Identify which cell holds the provided text, then report its [x, y] central coordinate. 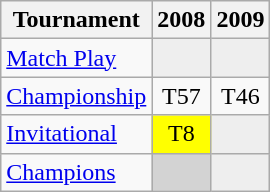
Invitational [76, 134]
T57 [182, 96]
Match Play [76, 58]
Championship [76, 96]
2009 [240, 20]
Tournament [76, 20]
T8 [182, 134]
2008 [182, 20]
T46 [240, 96]
Champions [76, 172]
